Return (x, y) of the center of cell containing provided text 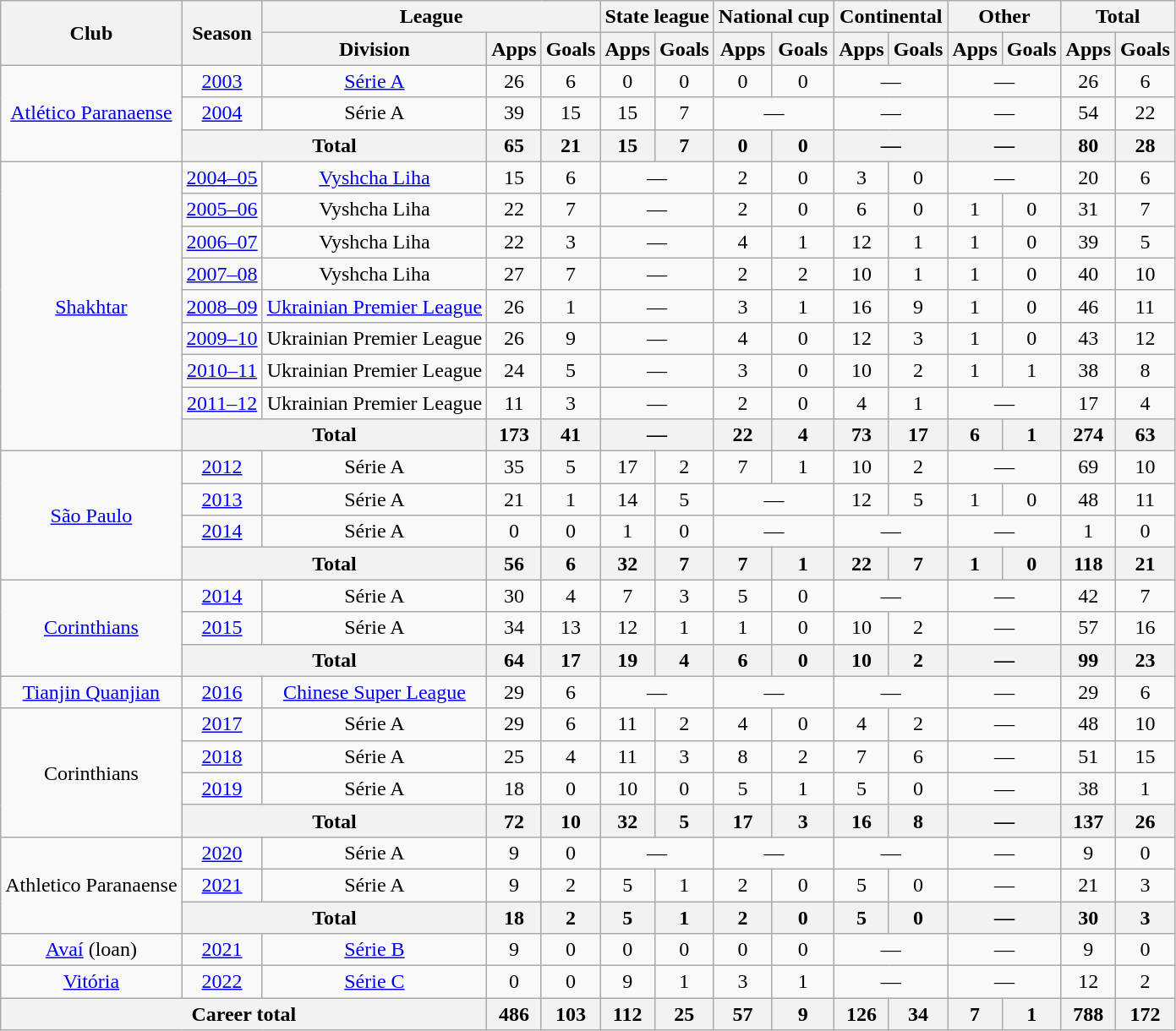
League (431, 17)
43 (1088, 338)
2009–10 (222, 338)
274 (1088, 435)
69 (1088, 467)
137 (1088, 821)
40 (1088, 274)
Athletico Paranaense (91, 885)
13 (571, 628)
2019 (222, 788)
2022 (222, 982)
2015 (222, 628)
118 (1088, 564)
24 (514, 370)
56 (514, 564)
42 (1088, 596)
788 (1088, 1014)
51 (1088, 756)
2003 (222, 81)
Chinese Super League (375, 692)
112 (627, 1014)
Club (91, 33)
35 (514, 467)
28 (1146, 145)
Série C (375, 982)
73 (861, 435)
2010–11 (222, 370)
2011–12 (222, 403)
80 (1088, 145)
Avaí (loan) (91, 950)
Shakhtar (91, 306)
Career total (243, 1014)
Division (375, 49)
14 (627, 499)
2017 (222, 724)
2007–08 (222, 274)
46 (1088, 306)
2004–05 (222, 177)
172 (1146, 1014)
Tianjin Quanjian (91, 692)
19 (627, 660)
2016 (222, 692)
State league (657, 17)
2004 (222, 113)
2008–09 (222, 306)
173 (514, 435)
2005–06 (222, 210)
486 (514, 1014)
23 (1146, 660)
27 (514, 274)
2013 (222, 499)
65 (514, 145)
103 (571, 1014)
41 (571, 435)
Série B (375, 950)
Season (222, 33)
2020 (222, 853)
2018 (222, 756)
National cup (774, 17)
2012 (222, 467)
99 (1088, 660)
64 (514, 660)
São Paulo (91, 515)
72 (514, 821)
31 (1088, 210)
126 (861, 1014)
Continental (891, 17)
54 (1088, 113)
20 (1088, 177)
63 (1146, 435)
Other (1004, 17)
Atlético Paranaense (91, 113)
Vitória (91, 982)
2006–07 (222, 242)
